Return [x, y] of the center of cell containing provided text 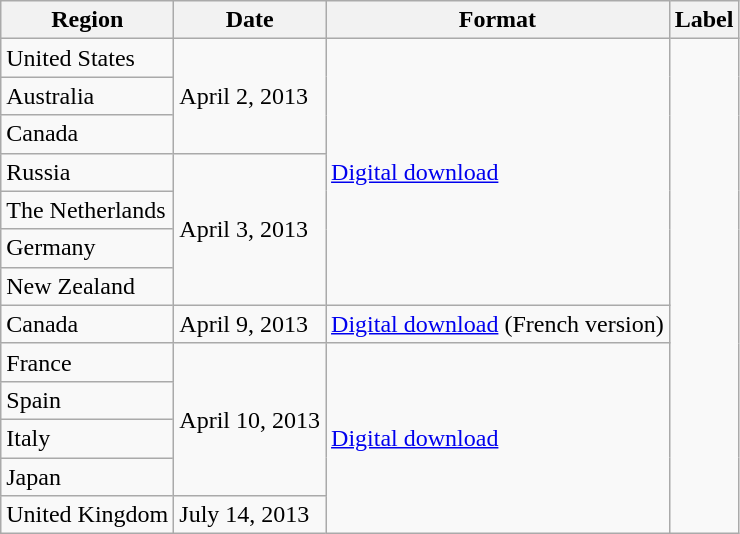
Australia [88, 96]
Spain [88, 400]
Format [498, 20]
Italy [88, 438]
France [88, 362]
July 14, 2013 [250, 515]
The Netherlands [88, 210]
April 10, 2013 [250, 419]
New Zealand [88, 286]
April 3, 2013 [250, 229]
Digital download (French version) [498, 324]
Japan [88, 477]
April 9, 2013 [250, 324]
Germany [88, 248]
United States [88, 58]
Label [704, 20]
April 2, 2013 [250, 96]
Russia [88, 172]
Date [250, 20]
United Kingdom [88, 515]
Region [88, 20]
